Capture the cell that displays the provided text and extract its [X, Y] central coordinate. 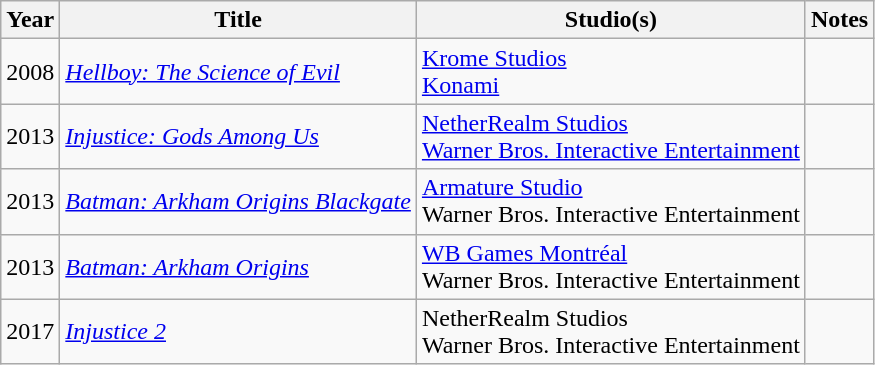
WB Games MontréalWarner Bros. Interactive Entertainment [610, 266]
Krome StudiosKonami [610, 72]
Batman: Arkham Origins [238, 266]
Year [30, 20]
Title [238, 20]
Injustice: Gods Among Us [238, 136]
Batman: Arkham Origins Blackgate [238, 202]
2008 [30, 72]
Injustice 2 [238, 332]
Hellboy: The Science of Evil [238, 72]
2017 [30, 332]
Studio(s) [610, 20]
Notes [839, 20]
Armature StudioWarner Bros. Interactive Entertainment [610, 202]
